Output the (x, y) coordinate of the center of the cell containing the given text.  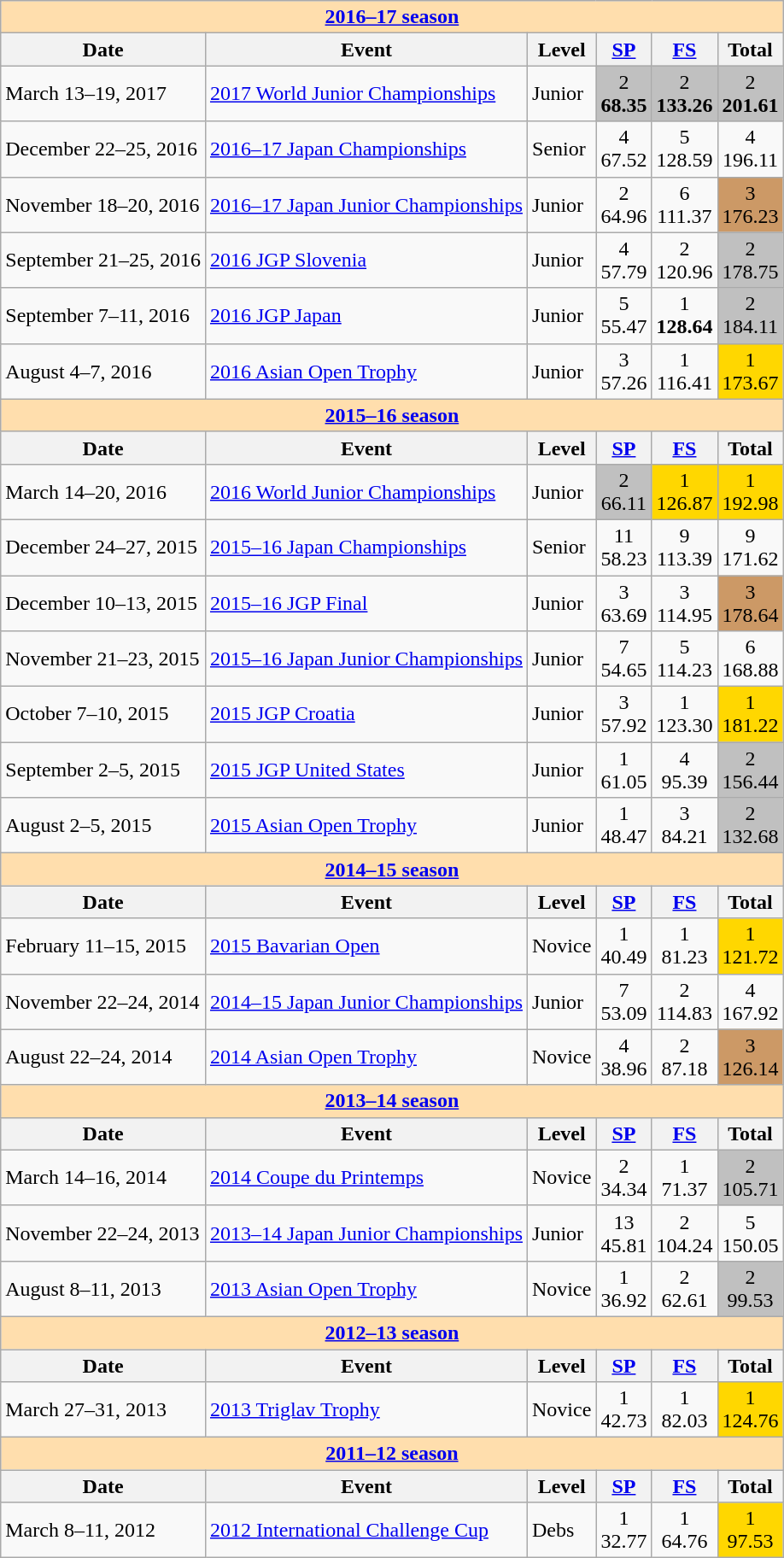
2015 Asian Open Trophy (366, 825)
2012–13 season (392, 1332)
2015–16 Japan Junior Championships (366, 659)
3 84.21 (685, 825)
2 99.53 (750, 1288)
2014 Coupe du Printemps (366, 1177)
4 38.96 (623, 1057)
2 87.18 (685, 1057)
2015–16 season (392, 415)
7 53.09 (623, 1001)
2 133.26 (685, 94)
5 55.47 (623, 316)
1 81.23 (685, 946)
2 120.96 (685, 260)
1 40.49 (623, 946)
December 10–13, 2015 (103, 603)
August 8–11, 2013 (103, 1288)
December 22–25, 2016 (103, 149)
3 63.69 (623, 603)
November 21–23, 2015 (103, 659)
2 178.75 (750, 260)
2 132.68 (750, 825)
December 24–27, 2015 (103, 547)
2 34.34 (623, 1177)
2 114.83 (685, 1001)
September 7–11, 2016 (103, 316)
6 168.88 (750, 659)
3 126.14 (750, 1057)
1 71.37 (685, 1177)
2 201.61 (750, 94)
3 114.95 (685, 603)
2017 World Junior Championships (366, 94)
1 64.76 (685, 1531)
2015 JGP United States (366, 770)
2015–16 JGP Final (366, 603)
1 48.47 (623, 825)
3 176.23 (750, 205)
March 14–20, 2016 (103, 492)
7 54.65 (623, 659)
1 128.64 (685, 316)
1 97.53 (750, 1531)
1 181.22 (750, 714)
1 124.76 (750, 1409)
5 114.23 (685, 659)
2013 Asian Open Trophy (366, 1288)
2016 JGP Japan (366, 316)
March 14–16, 2014 (103, 1177)
2013–14 season (392, 1101)
3 57.92 (623, 714)
2 68.35 (623, 94)
2015 JGP Croatia (366, 714)
2013 Triglav Trophy (366, 1409)
3 178.64 (750, 603)
November 22–24, 2013 (103, 1233)
2014 Asian Open Trophy (366, 1057)
2016 Asian Open Trophy (366, 371)
9 113.39 (685, 547)
2 156.44 (750, 770)
1 192.98 (750, 492)
1 121.72 (750, 946)
6 111.37 (685, 205)
2 66.11 (623, 492)
2014–15 season (392, 870)
March 8–11, 2012 (103, 1531)
5 128.59 (685, 149)
2 62.61 (685, 1288)
4 57.79 (623, 260)
September 2–5, 2015 (103, 770)
5 150.05 (750, 1233)
2 104.24 (685, 1233)
11 58.23 (623, 547)
March 13–19, 2017 (103, 94)
March 27–31, 2013 (103, 1409)
2016 JGP Slovenia (366, 260)
1 116.41 (685, 371)
1 82.03 (685, 1409)
13 45.81 (623, 1233)
November 22–24, 2014 (103, 1001)
2016–17 season (392, 17)
2015–16 Japan Championships (366, 547)
1 32.77 (623, 1531)
1 61.05 (623, 770)
4 95.39 (685, 770)
1 126.87 (685, 492)
2 184.11 (750, 316)
November 18–20, 2016 (103, 205)
August 4–7, 2016 (103, 371)
2014–15 Japan Junior Championships (366, 1001)
2012 International Challenge Cup (366, 1531)
4 196.11 (750, 149)
2016–17 Japan Junior Championships (366, 205)
August 2–5, 2015 (103, 825)
2015 Bavarian Open (366, 946)
1 42.73 (623, 1409)
4 67.52 (623, 149)
9 171.62 (750, 547)
3 57.26 (623, 371)
Debs (562, 1531)
2 105.71 (750, 1177)
2011–12 season (392, 1454)
August 22–24, 2014 (103, 1057)
1 173.67 (750, 371)
February 11–15, 2015 (103, 946)
2016 World Junior Championships (366, 492)
1 36.92 (623, 1288)
2016–17 Japan Championships (366, 149)
October 7–10, 2015 (103, 714)
4 167.92 (750, 1001)
1 123.30 (685, 714)
2013–14 Japan Junior Championships (366, 1233)
2 64.96 (623, 205)
September 21–25, 2016 (103, 260)
